For the text-containing cell, return its midpoint in [x, y] coordinate format. 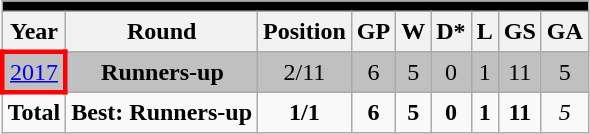
GA [564, 32]
Position [305, 32]
1/1 [305, 112]
W [414, 32]
Runners-up [162, 72]
GP [373, 32]
Year [34, 32]
Best: Runners-up [162, 112]
GS [520, 32]
Round [162, 32]
D* [451, 32]
L [484, 32]
2/11 [305, 72]
2017 [34, 72]
Total [34, 112]
